Pinpoint the cell where the given text exists, returning its [X, Y] midpoint coordinate. 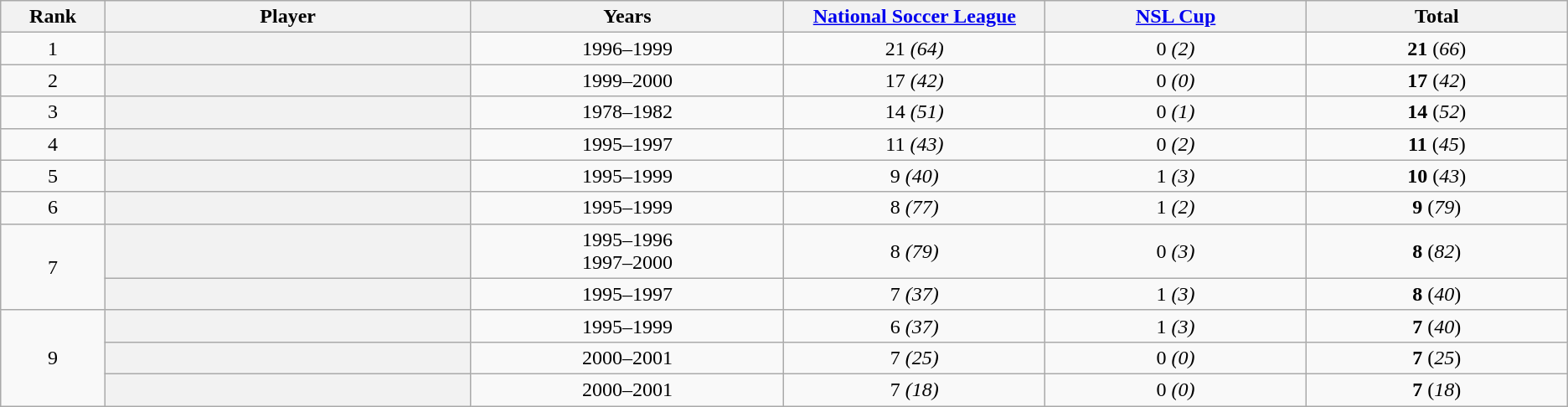
9 (79) [1436, 208]
8 (82) [1436, 251]
Years [627, 17]
9 (40) [915, 176]
14 (51) [915, 112]
1 [54, 49]
1995–19961997–2000 [627, 251]
1 (2) [1176, 208]
NSL Cup [1176, 17]
8 (79) [915, 251]
7 [54, 266]
8 (40) [1436, 294]
1999–2000 [627, 80]
Rank [54, 17]
National Soccer League [915, 17]
Player [287, 17]
2 [54, 80]
1978–1982 [627, 112]
Total [1436, 17]
7 (37) [915, 294]
6 (37) [915, 326]
1996–1999 [627, 49]
11 (45) [1436, 144]
4 [54, 144]
21 (66) [1436, 49]
0 (1) [1176, 112]
8 (77) [915, 208]
14 (52) [1436, 112]
6 [54, 208]
5 [54, 176]
0 (3) [1176, 251]
3 [54, 112]
9 [54, 358]
10 (43) [1436, 176]
21 (64) [915, 49]
7 (40) [1436, 326]
11 (43) [915, 144]
